Determine the (x, y) coordinate at the center of the cell enclosing the given text.  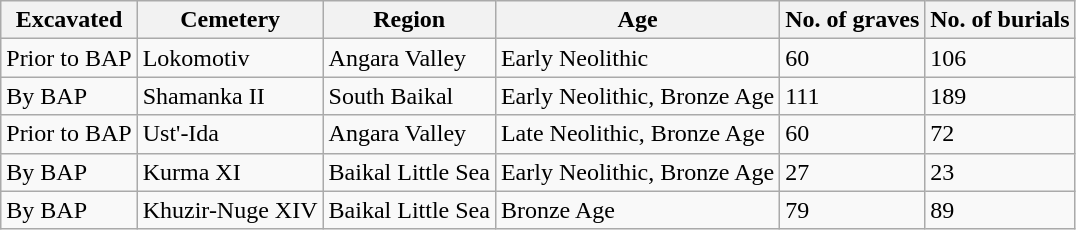
89 (1000, 210)
Late Neolithic, Bronze Age (637, 134)
72 (1000, 134)
Shamanka II (230, 96)
79 (852, 210)
Early Neolithic (637, 58)
No. of burials (1000, 20)
23 (1000, 172)
Lokomotiv (230, 58)
Cemetery (230, 20)
Excavated (69, 20)
111 (852, 96)
Khuzir-Nuge XIV (230, 210)
Region (409, 20)
Kurma XI (230, 172)
South Baikal (409, 96)
106 (1000, 58)
189 (1000, 96)
Bronze Age (637, 210)
Ust'-Ida (230, 134)
No. of graves (852, 20)
27 (852, 172)
Age (637, 20)
